Return the [X, Y] coordinate for the center point of the cell that contains the specified text.  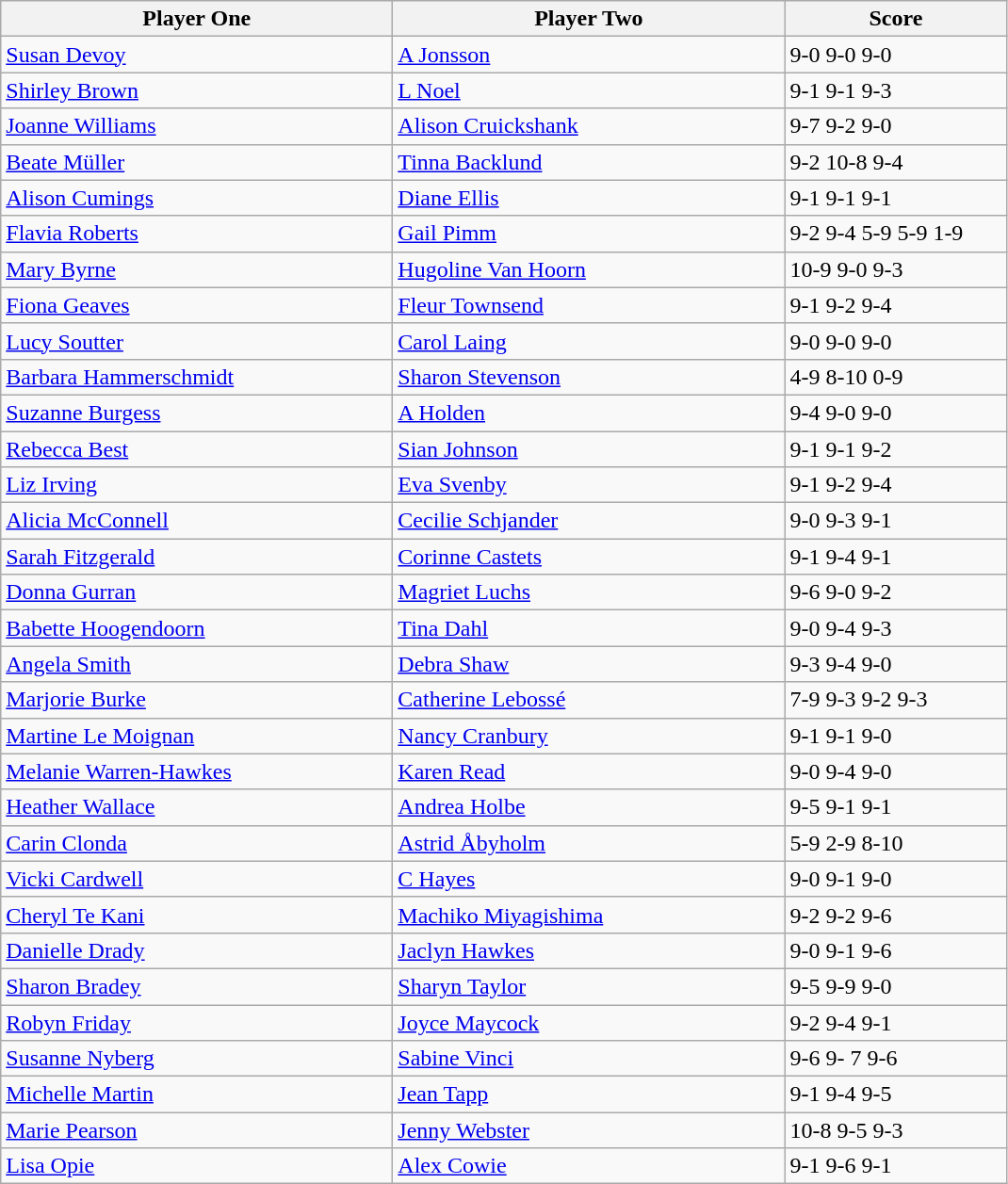
Eva Svenby [589, 485]
Alicia McConnell [197, 521]
Carol Laing [589, 341]
10-9 9-0 9-3 [896, 269]
Heather Wallace [197, 807]
Marjorie Burke [197, 700]
9-5 9-9 9-0 [896, 986]
Donna Gurran [197, 592]
Alex Cowie [589, 1166]
Melanie Warren-Hawkes [197, 771]
Shirley Brown [197, 90]
7-9 9-3 9-2 9-3 [896, 700]
Jenny Webster [589, 1130]
9-1 9-1 9-1 [896, 198]
A Jonsson [589, 55]
Cheryl Te Kani [197, 915]
Karen Read [589, 771]
Sabine Vinci [589, 1059]
Tinna Backlund [589, 162]
Michelle Martin [197, 1095]
9-2 10-8 9-4 [896, 162]
Catherine Lebossé [589, 700]
Sarah Fitzgerald [197, 557]
Mary Byrne [197, 269]
Marie Pearson [197, 1130]
9-6 9-0 9-2 [896, 592]
Sharon Bradey [197, 986]
Joanne Williams [197, 126]
9-0 9-1 9-6 [896, 950]
Babette Hoogendoorn [197, 628]
9-0 9-4 9-0 [896, 771]
Diane Ellis [589, 198]
Jean Tapp [589, 1095]
Sian Johnson [589, 449]
Corinne Castets [589, 557]
Score [896, 19]
Angela Smith [197, 664]
Sharyn Taylor [589, 986]
9-0 9-1 9-0 [896, 879]
9-1 9-4 9-5 [896, 1095]
Susan Devoy [197, 55]
Debra Shaw [589, 664]
L Noel [589, 90]
9-2 9-4 9-1 [896, 1022]
Joyce Maycock [589, 1022]
Magriet Luchs [589, 592]
Rebecca Best [197, 449]
9-0 9-4 9-3 [896, 628]
Danielle Drady [197, 950]
9-2 9-4 5-9 5-9 1-9 [896, 234]
Nancy Cranbury [589, 736]
Lisa Opie [197, 1166]
9-1 9-4 9-1 [896, 557]
4-9 8-10 0-9 [896, 377]
9-1 9-6 9-1 [896, 1166]
Astrid Åbyholm [589, 843]
9-2 9-2 9-6 [896, 915]
Tina Dahl [589, 628]
Flavia Roberts [197, 234]
A Holden [589, 413]
9-1 9-1 9-0 [896, 736]
Beate Müller [197, 162]
9-4 9-0 9-0 [896, 413]
Jaclyn Hawkes [589, 950]
Lucy Soutter [197, 341]
Carin Clonda [197, 843]
9-6 9- 7 9-6 [896, 1059]
Fiona Geaves [197, 305]
Alison Cumings [197, 198]
Martine Le Moignan [197, 736]
Suzanne Burgess [197, 413]
9-1 9-1 9-2 [896, 449]
9-7 9-2 9-0 [896, 126]
9-5 9-1 9-1 [896, 807]
C Hayes [589, 879]
Gail Pimm [589, 234]
Machiko Miyagishima [589, 915]
Fleur Townsend [589, 305]
9-1 9-1 9-3 [896, 90]
Sharon Stevenson [589, 377]
Player Two [589, 19]
Player One [197, 19]
Robyn Friday [197, 1022]
Vicki Cardwell [197, 879]
Cecilie Schjander [589, 521]
Susanne Nyberg [197, 1059]
Barbara Hammerschmidt [197, 377]
9-3 9-4 9-0 [896, 664]
10-8 9-5 9-3 [896, 1130]
Andrea Holbe [589, 807]
Liz Irving [197, 485]
Hugoline Van Hoorn [589, 269]
Alison Cruickshank [589, 126]
9-0 9-3 9-1 [896, 521]
5-9 2-9 8-10 [896, 843]
